Scan for the cell matching the given text and deliver its (x, y) coordinate at center. 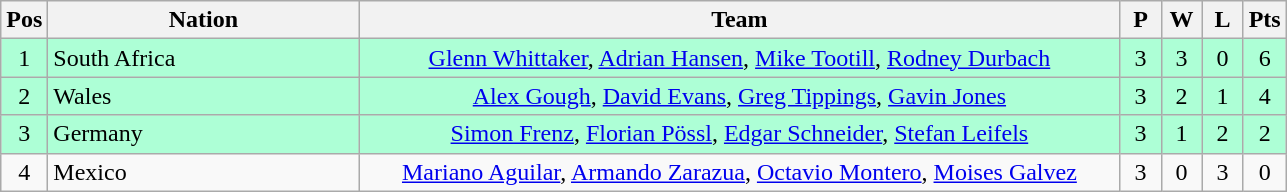
Glenn Whittaker, Adrian Hansen, Mike Tootill, Rodney Durbach (740, 58)
Pts (1264, 20)
6 (1264, 58)
Mariano Aguilar, Armando Zarazua, Octavio Montero, Moises Galvez (740, 172)
Pos (24, 20)
Nation (204, 20)
South Africa (204, 58)
W (1182, 20)
Simon Frenz, Florian Pössl, Edgar Schneider, Stefan Leifels (740, 134)
Team (740, 20)
L (1222, 20)
P (1140, 20)
Mexico (204, 172)
Germany (204, 134)
Wales (204, 96)
Alex Gough, David Evans, Greg Tippings, Gavin Jones (740, 96)
